For the text-containing cell, return its midpoint in [X, Y] coordinate format. 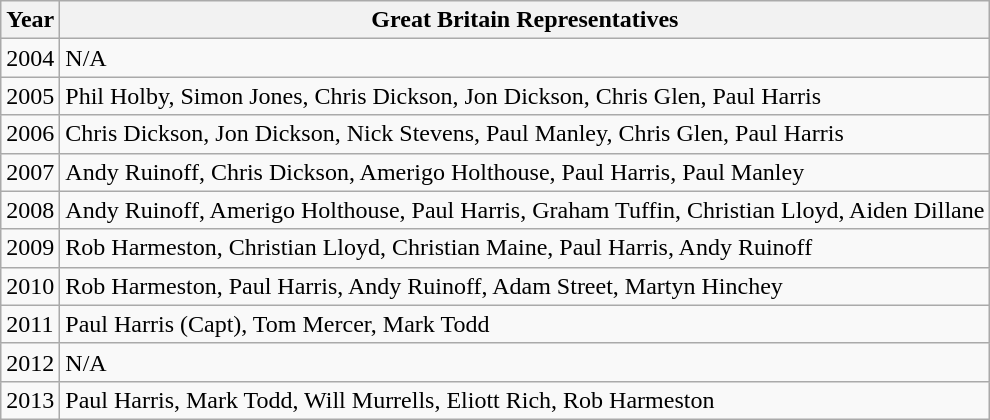
Paul Harris, Mark Todd, Will Murrells, Eliott Rich, Rob Harmeston [525, 400]
2012 [30, 362]
2009 [30, 248]
2006 [30, 134]
Chris Dickson, Jon Dickson, Nick Stevens, Paul Manley, Chris Glen, Paul Harris [525, 134]
Year [30, 20]
Andy Ruinoff, Chris Dickson, Amerigo Holthouse, Paul Harris, Paul Manley [525, 172]
Phil Holby, Simon Jones, Chris Dickson, Jon Dickson, Chris Glen, Paul Harris [525, 96]
2005 [30, 96]
2007 [30, 172]
Great Britain Representatives [525, 20]
2004 [30, 58]
Rob Harmeston, Christian Lloyd, Christian Maine, Paul Harris, Andy Ruinoff [525, 248]
Paul Harris (Capt), Tom Mercer, Mark Todd [525, 324]
Rob Harmeston, Paul Harris, Andy Ruinoff, Adam Street, Martyn Hinchey [525, 286]
2013 [30, 400]
2008 [30, 210]
2010 [30, 286]
Andy Ruinoff, Amerigo Holthouse, Paul Harris, Graham Tuffin, Christian Lloyd, Aiden Dillane [525, 210]
2011 [30, 324]
